Scan for the cell matching the given text and deliver its (x, y) coordinate at center. 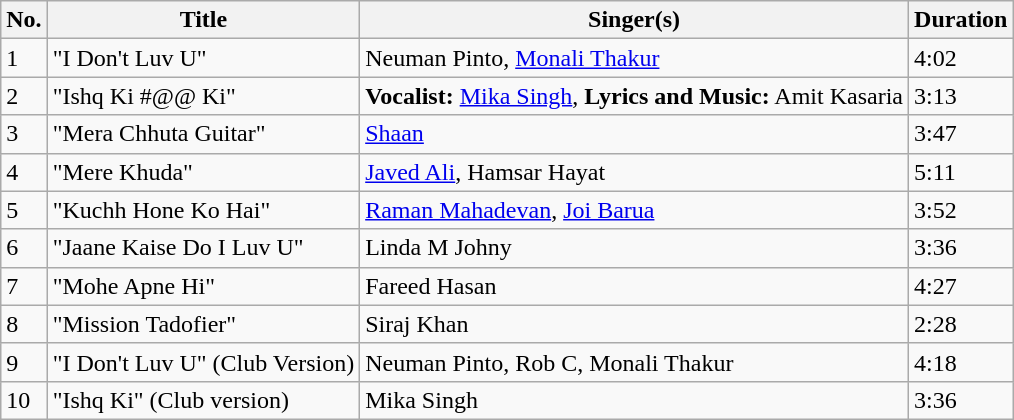
No. (24, 20)
Siraj Khan (634, 324)
3:47 (961, 134)
5:11 (961, 172)
8 (24, 324)
4 (24, 172)
"Kuchh Hone Ko Hai" (204, 210)
"Ishq Ki" (Club version) (204, 400)
Raman Mahadevan, Joi Barua (634, 210)
Javed Ali, Hamsar Hayat (634, 172)
Vocalist: Mika Singh, Lyrics and Music: Amit Kasaria (634, 96)
"Mera Chhuta Guitar" (204, 134)
3:13 (961, 96)
"Ishq Ki #@@ Ki" (204, 96)
5 (24, 210)
Fareed Hasan (634, 286)
Duration (961, 20)
9 (24, 362)
10 (24, 400)
Neuman Pinto, Rob C, Monali Thakur (634, 362)
"Mere Khuda" (204, 172)
3 (24, 134)
"I Don't Luv U" (204, 58)
"I Don't Luv U" (Club Version) (204, 362)
Singer(s) (634, 20)
Neuman Pinto, Monali Thakur (634, 58)
4:27 (961, 286)
4:02 (961, 58)
7 (24, 286)
"Mohe Apne Hi" (204, 286)
6 (24, 248)
Mika Singh (634, 400)
Linda M Johny (634, 248)
1 (24, 58)
Title (204, 20)
Shaan (634, 134)
2 (24, 96)
"Mission Tadofier" (204, 324)
3:52 (961, 210)
2:28 (961, 324)
"Jaane Kaise Do I Luv U" (204, 248)
4:18 (961, 362)
